Pinpoint the cell where the given text exists, returning its [x, y] midpoint coordinate. 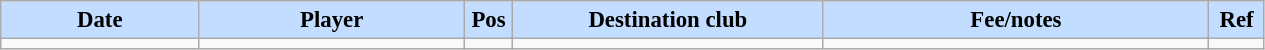
Ref [1237, 20]
Pos [488, 20]
Fee/notes [1016, 20]
Date [100, 20]
Destination club [668, 20]
Player [332, 20]
